Output the (X, Y) coordinate of the center of the cell containing the given text.  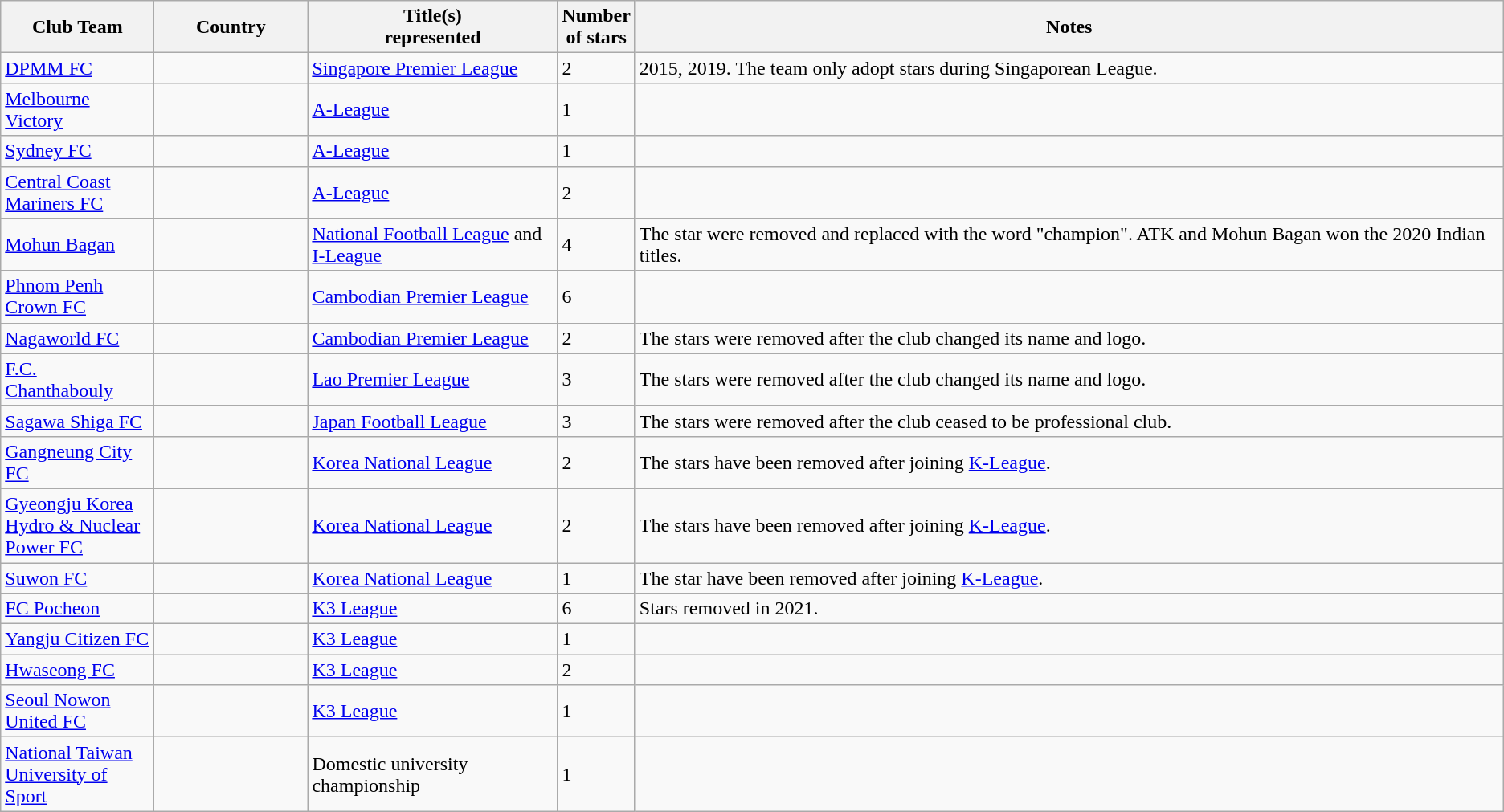
Domestic university championship (432, 774)
Mohun Bagan (77, 244)
Title(s)represented (432, 27)
4 (596, 244)
Sagawa Shiga FC (77, 421)
National Taiwan University of Sport (77, 774)
Gangneung City FC (77, 463)
2015, 2019. The team only adopt stars during Singaporean League. (1069, 68)
Seoul Nowon United FC (77, 712)
Singapore Premier League (432, 68)
F.C. Chanthabouly (77, 379)
National Football League and I-League (432, 244)
Japan Football League (432, 421)
The star have been removed after joining K-League. (1069, 577)
Lao Premier League (432, 379)
FC Pocheon (77, 609)
Stars removed in 2021. (1069, 609)
Numberof stars (596, 27)
Gyeongju Korea Hydro & Nuclear Power FC (77, 525)
Country (231, 27)
Club Team (77, 27)
Nagaworld FC (77, 338)
The stars were removed after the club ceased to be professional club. (1069, 421)
Sydney FC (77, 151)
Notes (1069, 27)
Central Coast Mariners FC (77, 193)
The star were removed and replaced with the word "champion". ATK and Mohun Bagan won the 2020 Indian titles. (1069, 244)
Hwaseong FC (77, 670)
Yangju Citizen FC (77, 639)
DPMM FC (77, 68)
Phnom Penh Crown FC (77, 297)
Suwon FC (77, 577)
Melbourne Victory (77, 109)
